Capture the cell that displays the provided text and extract its [X, Y] central coordinate. 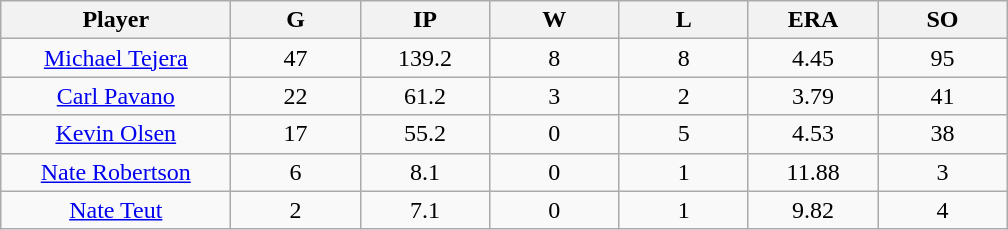
11.88 [812, 172]
L [684, 20]
Kevin Olsen [116, 134]
139.2 [424, 58]
9.82 [812, 210]
Nate Robertson [116, 172]
3.79 [812, 96]
38 [942, 134]
4.53 [812, 134]
7.1 [424, 210]
IP [424, 20]
47 [296, 58]
W [554, 20]
17 [296, 134]
95 [942, 58]
Player [116, 20]
ERA [812, 20]
61.2 [424, 96]
22 [296, 96]
G [296, 20]
4 [942, 210]
Carl Pavano [116, 96]
Michael Tejera [116, 58]
SO [942, 20]
4.45 [812, 58]
55.2 [424, 134]
8.1 [424, 172]
6 [296, 172]
Nate Teut [116, 210]
5 [684, 134]
41 [942, 96]
